Find where the given text appears and provide that cell's center as [x, y] coordinate. 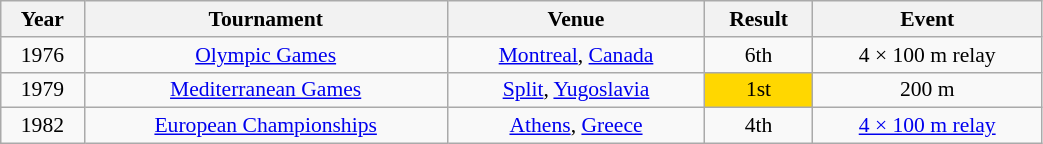
6th [759, 55]
1982 [42, 126]
Tournament [266, 19]
Olympic Games [266, 55]
Mediterranean Games [266, 90]
Venue [576, 19]
Split, Yugoslavia [576, 90]
1979 [42, 90]
1976 [42, 55]
Year [42, 19]
European Championships [266, 126]
Montreal, Canada [576, 55]
Athens, Greece [576, 126]
1st [759, 90]
200 m [927, 90]
4th [759, 126]
Result [759, 19]
Event [927, 19]
